Capture the cell that displays the provided text and extract its [X, Y] central coordinate. 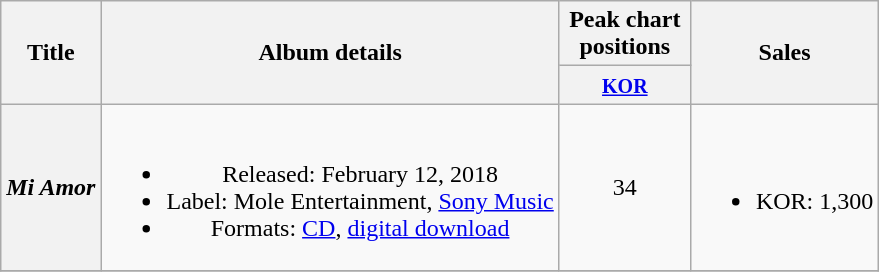
Peak chart positions [624, 34]
Released: February 12, 2018Label: Mole Entertainment, Sony MusicFormats: CD, digital download [330, 188]
Title [51, 52]
Sales [784, 52]
Album details [330, 52]
Mi Amor [51, 188]
KOR [624, 85]
34 [624, 188]
KOR: 1,300 [784, 188]
